Return [x, y] of the center of cell containing provided text 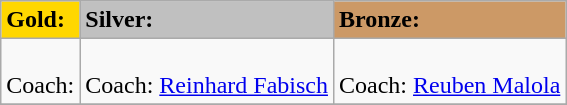
Coach: Reuben Malola [449, 72]
Coach: Reinhard Fabisch [207, 72]
Silver: [207, 20]
Bronze: [449, 20]
Coach: [40, 72]
Gold: [40, 20]
